Provide the (X, Y) coordinate of the cell's center where the given text is located.  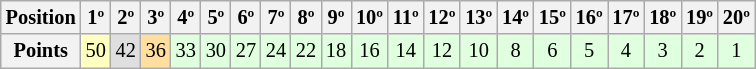
24 (276, 51)
27 (246, 51)
Position (41, 17)
17º (626, 17)
3 (662, 51)
2 (700, 51)
33 (186, 51)
16 (370, 51)
7º (276, 17)
8 (516, 51)
1 (736, 51)
50 (96, 51)
5º (216, 17)
4 (626, 51)
14º (516, 17)
3º (156, 17)
11º (406, 17)
6 (552, 51)
30 (216, 51)
Points (41, 51)
5 (590, 51)
10 (478, 51)
2º (126, 17)
18º (662, 17)
15º (552, 17)
18 (336, 51)
10º (370, 17)
12 (442, 51)
12º (442, 17)
42 (126, 51)
20º (736, 17)
14 (406, 51)
36 (156, 51)
6º (246, 17)
13º (478, 17)
22 (306, 51)
16º (590, 17)
4º (186, 17)
8º (306, 17)
1º (96, 17)
19º (700, 17)
9º (336, 17)
